For the text-containing cell, return its midpoint in [x, y] coordinate format. 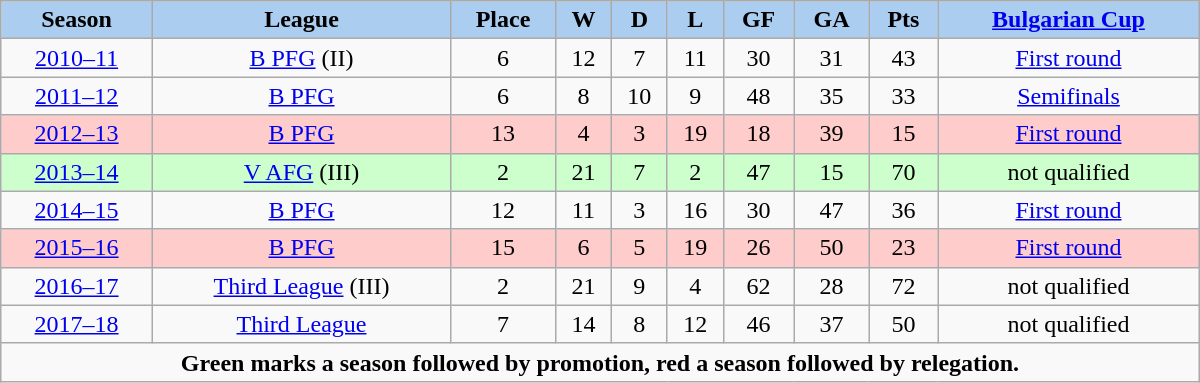
V AFG (III) [301, 172]
Pts [904, 20]
39 [832, 134]
37 [832, 324]
2013–14 [77, 172]
5 [639, 248]
W [583, 20]
2010–11 [77, 58]
2015–16 [77, 248]
35 [832, 96]
Third League (III) [301, 286]
62 [758, 286]
48 [758, 96]
72 [904, 286]
L [695, 20]
League [301, 20]
26 [758, 248]
31 [832, 58]
36 [904, 210]
70 [904, 172]
43 [904, 58]
2011–12 [77, 96]
Season [77, 20]
16 [695, 210]
2017–18 [77, 324]
GA [832, 20]
28 [832, 286]
33 [904, 96]
Semifinals [1069, 96]
18 [758, 134]
B PFG (II) [301, 58]
2014–15 [77, 210]
Green marks a season followed by promotion, red a season followed by relegation. [600, 362]
Third League [301, 324]
GF [758, 20]
Place [504, 20]
2016–17 [77, 286]
2012–13 [77, 134]
13 [504, 134]
D [639, 20]
23 [904, 248]
46 [758, 324]
10 [639, 96]
Bulgarian Cup [1069, 20]
14 [583, 324]
